From the cell containing the given text, extract its center point as (X, Y) coordinate. 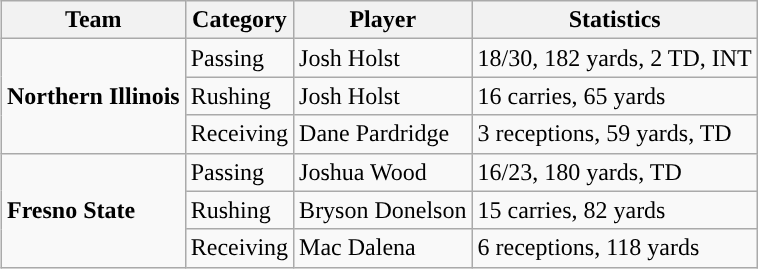
6 receptions, 118 yards (614, 248)
16/23, 180 yards, TD (614, 172)
Team (93, 20)
Joshua Wood (383, 172)
Bryson Donelson (383, 210)
15 carries, 82 yards (614, 210)
Player (383, 20)
Statistics (614, 20)
Mac Dalena (383, 248)
Category (239, 20)
16 carries, 65 yards (614, 96)
Fresno State (93, 210)
18/30, 182 yards, 2 TD, INT (614, 58)
3 receptions, 59 yards, TD (614, 134)
Dane Pardridge (383, 134)
Northern Illinois (93, 96)
